Find where the given text appears and provide that cell's center as (x, y) coordinate. 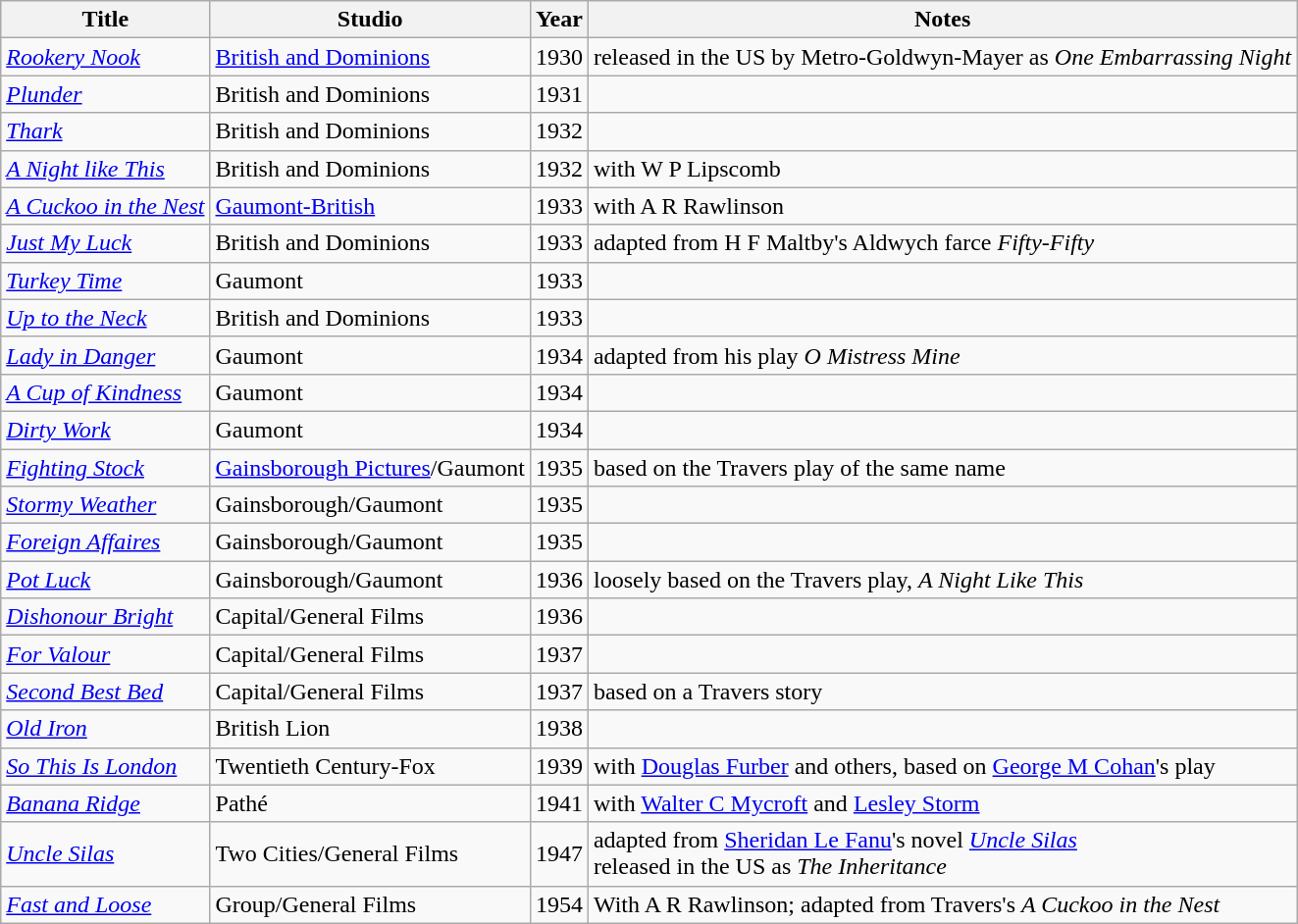
1941 (559, 803)
Dirty Work (106, 430)
Pot Luck (106, 580)
Just My Luck (106, 243)
based on the Travers play of the same name (942, 468)
Second Best Bed (106, 692)
Notes (942, 20)
For Valour (106, 654)
Year (559, 20)
1931 (559, 94)
Plunder (106, 94)
Rookery Nook (106, 57)
Up to the Neck (106, 318)
Old Iron (106, 729)
Lady in Danger (106, 355)
A Night like This (106, 169)
with W P Lipscomb (942, 169)
1939 (559, 766)
A Cup of Kindness (106, 392)
Gainsborough Pictures/Gaumont (370, 468)
Two Cities/General Films (370, 853)
Foreign Affaires (106, 542)
Dishonour Bright (106, 617)
Stormy Weather (106, 505)
Group/General Films (370, 904)
1947 (559, 853)
British Lion (370, 729)
Gaumont-British (370, 206)
released in the US by Metro-Goldwyn-Mayer as One Embarrassing Night (942, 57)
Title (106, 20)
with Walter C Mycroft and Lesley Storm (942, 803)
Uncle Silas (106, 853)
Fast and Loose (106, 904)
with Douglas Furber and others, based on George M Cohan's play (942, 766)
Banana Ridge (106, 803)
1954 (559, 904)
based on a Travers story (942, 692)
A Cuckoo in the Nest (106, 206)
So This Is London (106, 766)
1930 (559, 57)
adapted from Sheridan Le Fanu's novel Uncle Silasreleased in the US as The Inheritance (942, 853)
Studio (370, 20)
With A R Rawlinson; adapted from Travers's A Cuckoo in the Nest (942, 904)
1938 (559, 729)
adapted from his play O Mistress Mine (942, 355)
Thark (106, 131)
loosely based on the Travers play, A Night Like This (942, 580)
Pathé (370, 803)
Fighting Stock (106, 468)
adapted from H F Maltby's Aldwych farce Fifty-Fifty (942, 243)
with A R Rawlinson (942, 206)
Twentieth Century-Fox (370, 766)
Turkey Time (106, 281)
